Pinpoint the cell where the given text exists, returning its (x, y) midpoint coordinate. 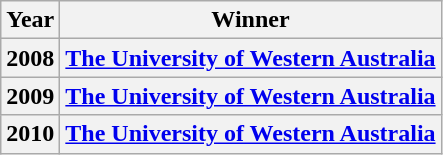
2009 (30, 96)
Year (30, 20)
2010 (30, 134)
Winner (250, 20)
2008 (30, 58)
